From the cell containing the given text, extract its center point as (x, y) coordinate. 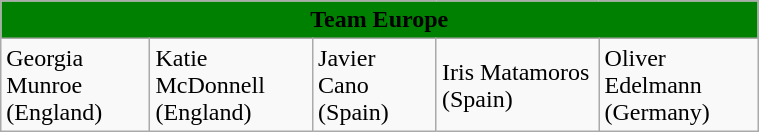
Iris Matamoros (Spain) (518, 85)
Team Europe (380, 20)
Javier Cano (Spain) (375, 85)
Georgia Munroe (England) (76, 85)
Katie McDonnell (England) (232, 85)
Oliver Edelmann (Germany) (678, 85)
